Detect which cell encompasses the target text, then output its (X, Y) center coordinate. 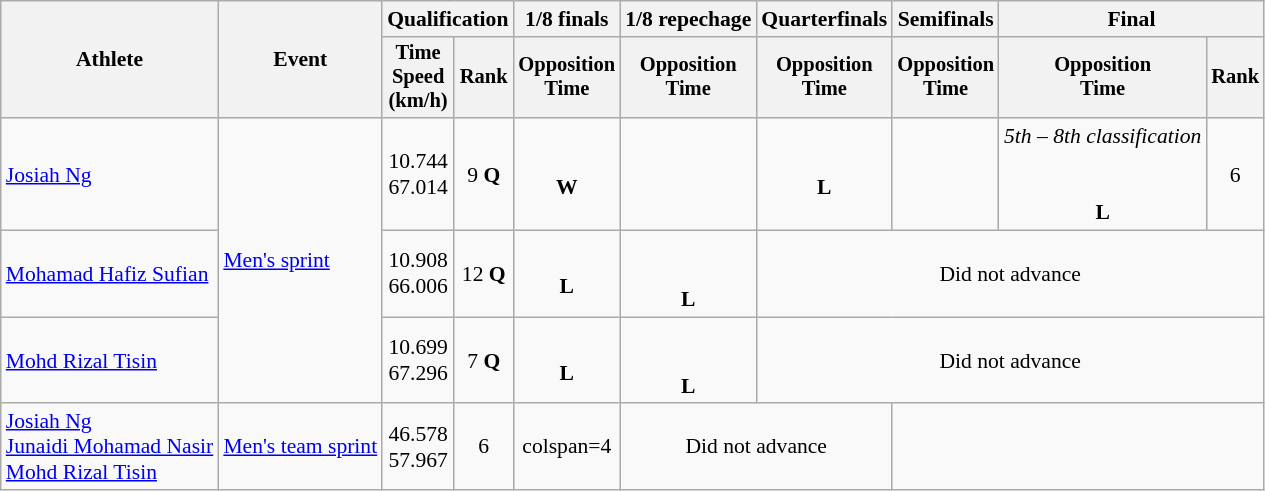
10.74467.014 (418, 174)
10.90866.006 (418, 274)
Mohd Rizal Tisin (110, 360)
TimeSpeed(km/h) (418, 78)
1/8 finals (566, 19)
Athlete (110, 60)
5th – 8th classificationL (1102, 174)
Event (300, 60)
Final (1132, 19)
Josiah Ng (110, 174)
Josiah NgJunaidi Mohamad NasirMohd Rizal Tisin (110, 448)
46.57857.967 (418, 448)
1/8 repechage (688, 19)
Qualification (448, 19)
Mohamad Hafiz Sufian (110, 274)
W (566, 174)
10.69967.296 (418, 360)
7 Q (484, 360)
9 Q (484, 174)
Semifinals (946, 19)
Men's sprint (300, 260)
colspan=4 (566, 448)
12 Q (484, 274)
Men's team sprint (300, 448)
Quarterfinals (824, 19)
